Provide the (X, Y) coordinate of the cell's center where the given text is located.  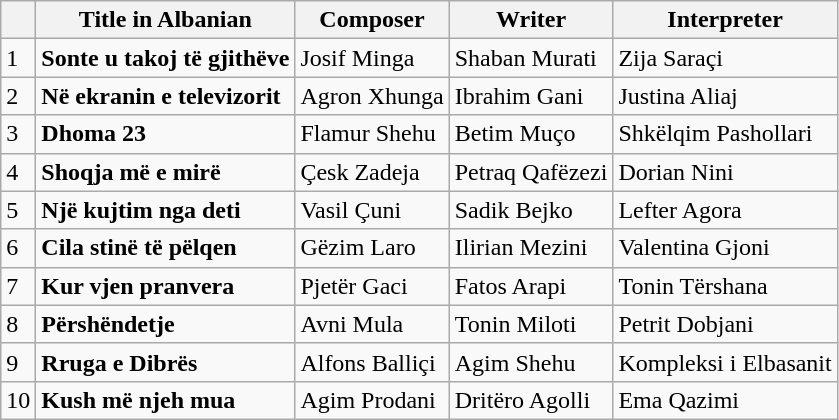
Sadik Bejko (531, 210)
Betim Muço (531, 134)
Tonin Tërshana (725, 286)
Shkëlqim Pashollari (725, 134)
Composer (372, 20)
Shoqja më e mirë (166, 172)
Alfons Balliçi (372, 362)
Fatos Arapi (531, 286)
Ibrahim Gani (531, 96)
Cila stinë të pëlqen (166, 248)
Dorian Nini (725, 172)
4 (18, 172)
Flamur Shehu (372, 134)
Writer (531, 20)
3 (18, 134)
9 (18, 362)
Lefter Agora (725, 210)
Valentina Gjoni (725, 248)
Agim Prodani (372, 400)
Përshëndetje (166, 324)
Në ekranin e televizorit (166, 96)
Kur vjen pranvera (166, 286)
Pjetër Gaci (372, 286)
8 (18, 324)
2 (18, 96)
Dhoma 23 (166, 134)
Sonte u takoj të gjithëve (166, 58)
Avni Mula (372, 324)
Kush më njeh mua (166, 400)
Një kujtim nga deti (166, 210)
Tonin Miloti (531, 324)
Shaban Murati (531, 58)
10 (18, 400)
Petrit Dobjani (725, 324)
Kompleksi i Elbasanit (725, 362)
Agim Shehu (531, 362)
Petraq Qafëzezi (531, 172)
Josif Minga (372, 58)
Ema Qazimi (725, 400)
Title in Albanian (166, 20)
Rruga e Dibrës (166, 362)
Interpreter (725, 20)
Agron Xhunga (372, 96)
Zija Saraçi (725, 58)
Gëzim Laro (372, 248)
Çesk Zadeja (372, 172)
1 (18, 58)
Justina Aliaj (725, 96)
Ilirian Mezini (531, 248)
Dritëro Agolli (531, 400)
5 (18, 210)
6 (18, 248)
Vasil Çuni (372, 210)
7 (18, 286)
